Extract the (x, y) coordinate from the center of the cell holding the provided text.  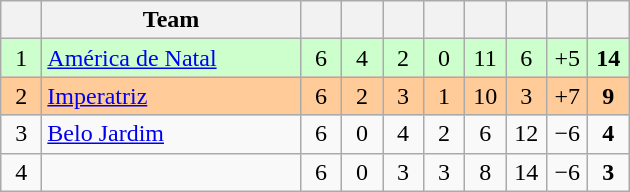
Belo Jardim (172, 134)
Team (172, 20)
12 (526, 134)
11 (486, 58)
9 (608, 96)
10 (486, 96)
+7 (568, 96)
+5 (568, 58)
8 (486, 172)
América de Natal (172, 58)
Imperatriz (172, 96)
